Return (x, y) of the center of cell containing provided text 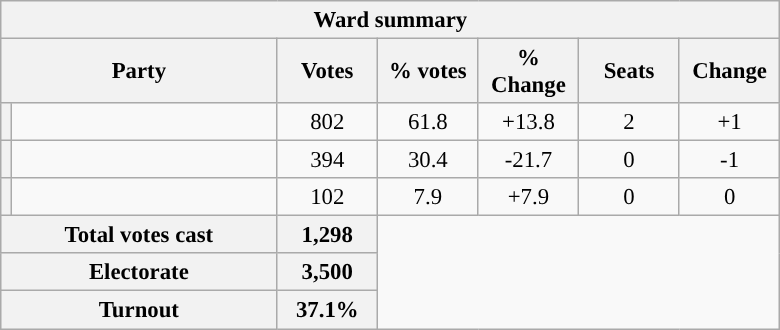
Votes (328, 72)
% votes (428, 72)
37.1% (328, 310)
Change (730, 72)
-21.7 (528, 160)
Turnout (139, 310)
61.8 (428, 122)
7.9 (428, 197)
Ward summary (390, 20)
30.4 (428, 160)
+1 (730, 122)
102 (328, 197)
802 (328, 122)
1,298 (328, 235)
% Change (528, 72)
Total votes cast (139, 235)
-1 (730, 160)
3,500 (328, 273)
+7.9 (528, 197)
Party (139, 72)
+13.8 (528, 122)
Electorate (139, 273)
2 (630, 122)
394 (328, 160)
Seats (630, 72)
